Scan for the cell matching the given text and deliver its (X, Y) coordinate at center. 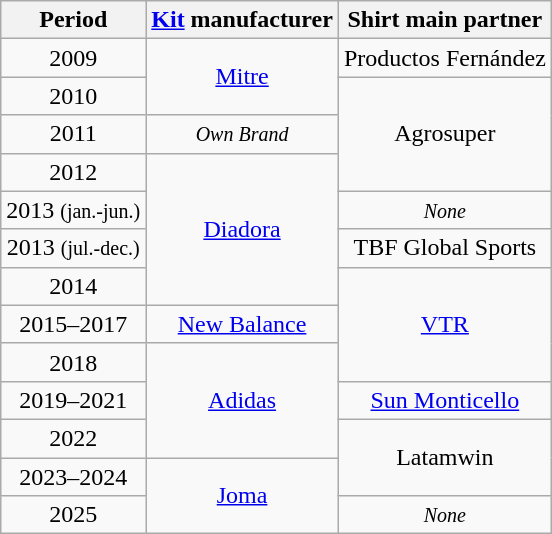
2010 (74, 96)
2012 (74, 172)
Latamwin (444, 457)
Diadora (242, 229)
2014 (74, 286)
Joma (242, 496)
2025 (74, 515)
Agrosuper (444, 134)
Adidas (242, 400)
2013 (jul.-dec.) (74, 248)
Sun Monticello (444, 400)
2009 (74, 58)
2023–2024 (74, 477)
2013 (jan.-jun.) (74, 210)
2015–2017 (74, 324)
2011 (74, 134)
2019–2021 (74, 400)
Productos Fernández (444, 58)
Shirt main partner (444, 20)
Period (74, 20)
VTR (444, 324)
Kit manufacturer (242, 20)
2022 (74, 438)
TBF Global Sports (444, 248)
New Balance (242, 324)
Mitre (242, 77)
2018 (74, 362)
Own Brand (242, 134)
